Identify which cell holds the provided text, then report its (x, y) central coordinate. 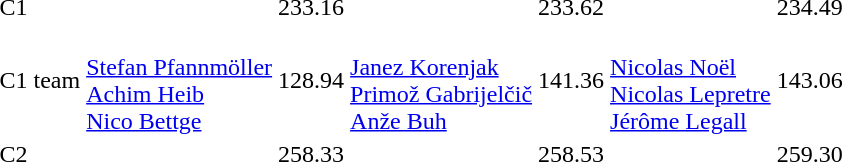
141.36 (572, 80)
128.94 (312, 80)
Janez KorenjakPrimož GabrijelčičAnže Buh (442, 80)
Nicolas NoëlNicolas LepretreJérôme Legall (691, 80)
Stefan PfannmöllerAchim HeibNico Bettge (180, 80)
